From the cell containing the given text, extract its center point as (X, Y) coordinate. 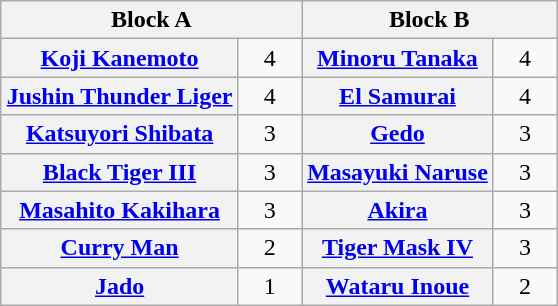
1 (270, 286)
Curry Man (120, 248)
Katsuyori Shibata (120, 134)
El Samurai (398, 96)
Masahito Kakihara (120, 210)
Wataru Inoue (398, 286)
Block B (430, 20)
Jado (120, 286)
Minoru Tanaka (398, 58)
Koji Kanemoto (120, 58)
Black Tiger III (120, 172)
Jushin Thunder Liger (120, 96)
Tiger Mask IV (398, 248)
Block A (151, 20)
Masayuki Naruse (398, 172)
Akira (398, 210)
Gedo (398, 134)
